Output the (x, y) coordinate of the center of the cell containing the given text.  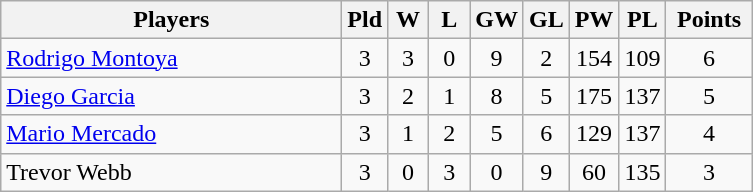
GL (546, 20)
8 (497, 96)
L (450, 20)
PW (594, 20)
135 (642, 172)
Pld (365, 20)
PL (642, 20)
154 (594, 58)
Mario Mercado (172, 134)
Trevor Webb (172, 172)
60 (594, 172)
GW (497, 20)
Diego Garcia (172, 96)
Rodrigo Montoya (172, 58)
175 (594, 96)
Points (709, 20)
Players (172, 20)
4 (709, 134)
109 (642, 58)
W (408, 20)
129 (594, 134)
